From the cell containing the given text, extract its center point as [x, y] coordinate. 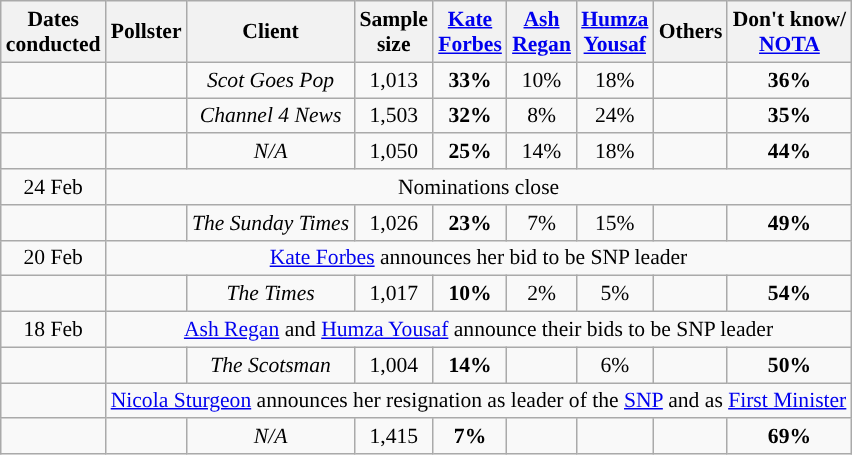
1,017 [394, 294]
Channel 4 News [271, 116]
35% [789, 116]
1,004 [394, 365]
Kate Forbes announces her bid to be SNP leader [479, 258]
HumzaYousaf [615, 32]
1,415 [394, 437]
1,026 [394, 223]
15% [615, 223]
Nicola Sturgeon announces her resignation as leader of the SNP and as First Minister [479, 401]
32% [470, 116]
2% [542, 294]
The Times [271, 294]
33% [470, 80]
1,050 [394, 152]
24 Feb [54, 187]
AshRegan [542, 32]
8% [542, 116]
24% [615, 116]
Client [271, 32]
36% [789, 80]
44% [789, 152]
Ash Regan and Humza Yousaf announce their bids to be SNP leader [479, 330]
25% [470, 152]
23% [470, 223]
Nominations close [479, 187]
The Scotsman [271, 365]
5% [615, 294]
20 Feb [54, 258]
Scot Goes Pop [271, 80]
54% [789, 294]
Pollster [146, 32]
KateForbes [470, 32]
Datesconducted [54, 32]
6% [615, 365]
Don't know/NOTA [789, 32]
Others [691, 32]
18 Feb [54, 330]
50% [789, 365]
69% [789, 437]
Samplesize [394, 32]
1,013 [394, 80]
49% [789, 223]
The Sunday Times [271, 223]
1,503 [394, 116]
